Scan for the cell matching the given text and deliver its (x, y) coordinate at center. 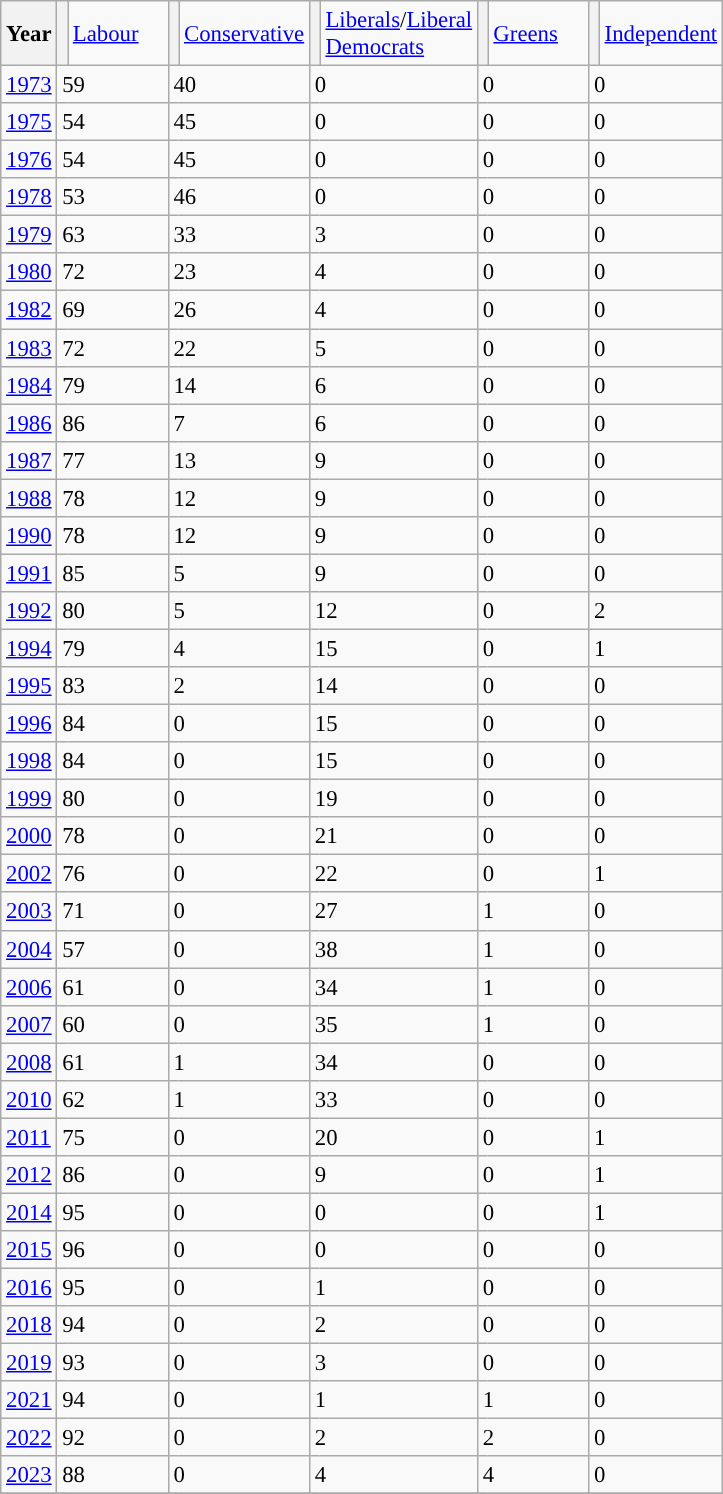
2015 (29, 1250)
1979 (29, 235)
76 (112, 874)
2008 (29, 1062)
1984 (29, 385)
23 (238, 273)
63 (112, 235)
2014 (29, 1212)
1976 (29, 160)
21 (393, 836)
13 (238, 460)
1990 (29, 536)
77 (112, 460)
1988 (29, 498)
2016 (29, 1288)
75 (112, 1137)
Liberals/Liberal Democrats (398, 34)
19 (393, 799)
96 (112, 1250)
1998 (29, 761)
1973 (29, 85)
2021 (29, 1400)
2012 (29, 1175)
1975 (29, 122)
83 (112, 686)
92 (112, 1438)
2011 (29, 1137)
53 (112, 197)
1996 (29, 724)
1999 (29, 799)
Labour (118, 34)
2023 (29, 1475)
1995 (29, 686)
2018 (29, 1325)
71 (112, 912)
2007 (29, 1024)
26 (238, 310)
62 (112, 1100)
57 (112, 949)
Independent (660, 34)
1980 (29, 273)
1991 (29, 573)
1983 (29, 348)
60 (112, 1024)
1994 (29, 648)
2019 (29, 1363)
2002 (29, 874)
27 (393, 912)
1982 (29, 310)
1986 (29, 423)
7 (238, 423)
88 (112, 1475)
93 (112, 1363)
Greens (538, 34)
40 (238, 85)
38 (393, 949)
1987 (29, 460)
2003 (29, 912)
69 (112, 310)
2006 (29, 987)
2010 (29, 1100)
Conservative (244, 34)
35 (393, 1024)
2000 (29, 836)
59 (112, 85)
2022 (29, 1438)
1992 (29, 611)
1978 (29, 197)
85 (112, 573)
2004 (29, 949)
Year (29, 34)
46 (238, 197)
20 (393, 1137)
